Detect which cell encompasses the target text, then output its (x, y) center coordinate. 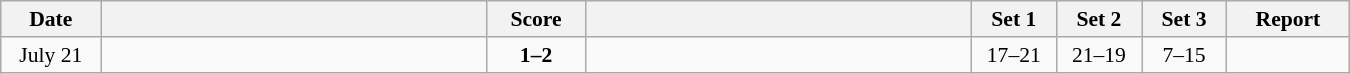
Set 2 (1098, 19)
July 21 (51, 55)
Report (1288, 19)
Score (536, 19)
21–19 (1098, 55)
Set 3 (1184, 19)
Date (51, 19)
1–2 (536, 55)
Set 1 (1014, 19)
17–21 (1014, 55)
7–15 (1184, 55)
